Capture the cell that displays the provided text and extract its (X, Y) central coordinate. 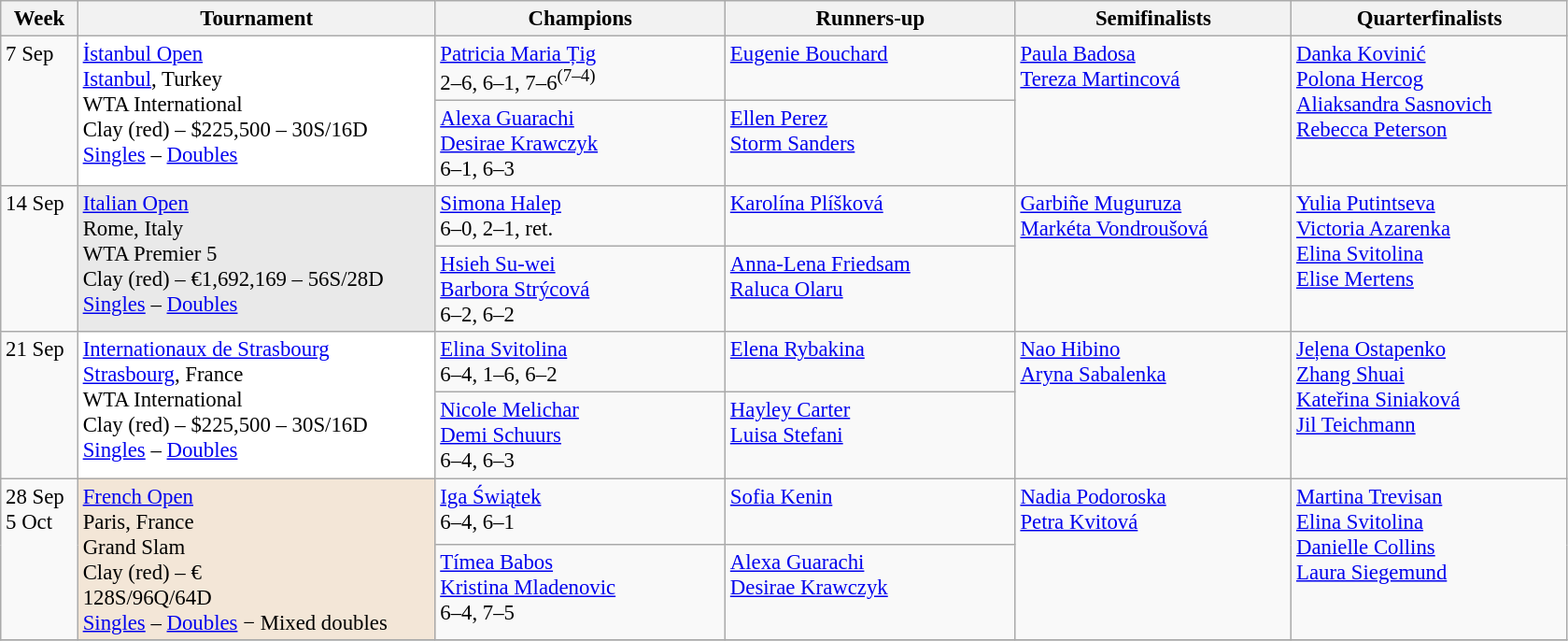
14 Sep (39, 259)
Jeļena Ostapenko Zhang Shuai Kateřina Siniaková Jil Teichmann (1430, 406)
Anna-Lena Friedsam Raluca Olaru (870, 290)
Garbiñe Muguruza Markéta Vondroušová (1153, 259)
Internationaux de Strasbourg Strasbourg, FranceWTA InternationalClay (red) – $225,500 – 30S/16DSingles – Doubles (256, 406)
Paula Badosa Tereza Martincová (1153, 112)
7 Sep (39, 112)
Hayley Carter Luisa Stefani (870, 435)
Elena Rybakina (870, 363)
Elina Svitolina 6–4, 1–6, 6–2 (581, 363)
Iga Świątek 6–4, 6–1 (581, 512)
Danka Kovinić Polona Hercog Aliaksandra Sasnovich Rebecca Peterson (1430, 112)
Champions (581, 19)
Yulia Putintseva Victoria Azarenka Elina Svitolina Elise Mertens (1430, 259)
Ellen Perez Storm Sanders (870, 144)
28 Sep 5 Oct (39, 559)
Semifinalists (1153, 19)
21 Sep (39, 406)
Alexa Guarachi Desirae Krawczyk (870, 592)
Italian Open Rome, ItalyWTA Premier 5Clay (red) – €1,692,169 – 56S/28DSingles – Doubles (256, 259)
Nao Hibino Aryna Sabalenka (1153, 406)
Tímea Babos Kristina Mladenovic 6–4, 7–5 (581, 592)
Simona Halep 6–0, 2–1, ret. (581, 217)
Quarterfinalists (1430, 19)
Eugenie Bouchard (870, 69)
French Open Paris, FranceGrand SlamClay (red) – €128S/96Q/64DSingles – Doubles − Mixed doubles (256, 559)
Nicole Melichar Demi Schuurs 6–4, 6–3 (581, 435)
Karolína Plíšková (870, 217)
Alexa Guarachi Desirae Krawczyk 6–1, 6–3 (581, 144)
Hsieh Su-wei Barbora Strýcová 6–2, 6–2 (581, 290)
Week (39, 19)
Nadia Podoroska Petra Kvitová (1153, 559)
İstanbul Open Istanbul, TurkeyWTA InternationalClay (red) – $225,500 – 30S/16DSingles – Doubles (256, 112)
Patricia Maria Țig 2–6, 6–1, 7–6(7–4) (581, 69)
Runners-up (870, 19)
Sofia Kenin (870, 512)
Tournament (256, 19)
Martina Trevisan Elina Svitolina Danielle Collins Laura Siegemund (1430, 559)
